Output the (x, y) coordinate of the center of the cell containing the given text.  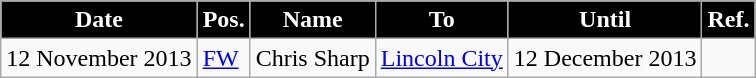
12 December 2013 (605, 58)
Pos. (224, 20)
Until (605, 20)
Date (99, 20)
Ref. (728, 20)
Name (312, 20)
FW (224, 58)
Chris Sharp (312, 58)
12 November 2013 (99, 58)
Lincoln City (442, 58)
To (442, 20)
